For the text-containing cell, return its midpoint in (x, y) coordinate format. 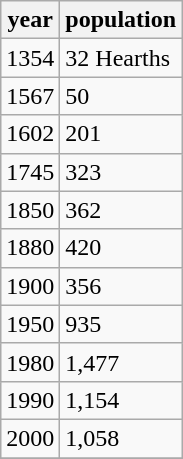
323 (121, 172)
32 Hearths (121, 58)
1,154 (121, 400)
1602 (30, 134)
1,477 (121, 362)
356 (121, 286)
1880 (30, 248)
50 (121, 96)
1990 (30, 400)
935 (121, 324)
1567 (30, 96)
1,058 (121, 438)
2000 (30, 438)
420 (121, 248)
1850 (30, 210)
1745 (30, 172)
1900 (30, 286)
1354 (30, 58)
201 (121, 134)
362 (121, 210)
population (121, 20)
1950 (30, 324)
1980 (30, 362)
year (30, 20)
